From the cell containing the given text, extract its center point as [x, y] coordinate. 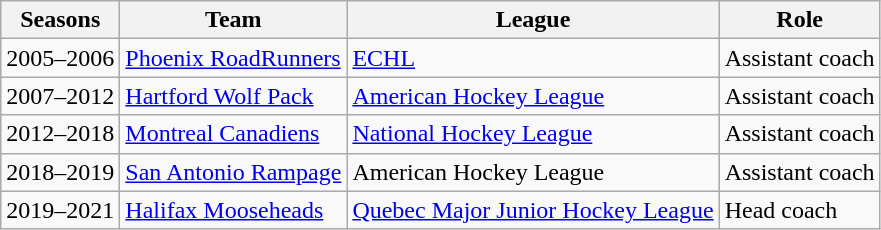
2019–2021 [60, 210]
Hartford Wolf Pack [234, 96]
Seasons [60, 20]
2005–2006 [60, 58]
Team [234, 20]
Phoenix RoadRunners [234, 58]
Head coach [800, 210]
San Antonio Rampage [234, 172]
League [533, 20]
2018–2019 [60, 172]
ECHL [533, 58]
National Hockey League [533, 134]
Role [800, 20]
Montreal Canadiens [234, 134]
2012–2018 [60, 134]
2007–2012 [60, 96]
Halifax Mooseheads [234, 210]
Quebec Major Junior Hockey League [533, 210]
